Output the (X, Y) coordinate of the center of the cell containing the given text.  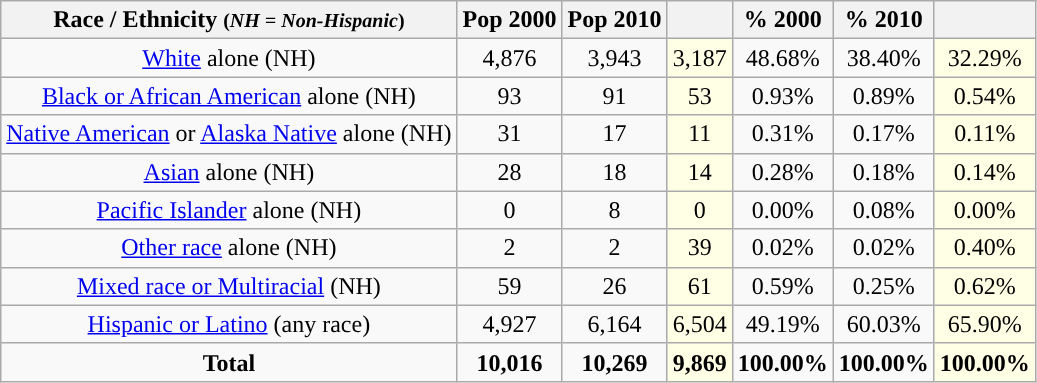
Asian alone (NH) (229, 172)
8 (614, 210)
39 (700, 248)
Native American or Alaska Native alone (NH) (229, 134)
28 (510, 172)
Black or African American alone (NH) (229, 96)
0.59% (782, 286)
59 (510, 286)
0.17% (884, 134)
31 (510, 134)
65.90% (984, 324)
0.11% (984, 134)
17 (614, 134)
0.89% (884, 96)
11 (700, 134)
60.03% (884, 324)
Total (229, 362)
14 (700, 172)
0.14% (984, 172)
4,927 (510, 324)
0.54% (984, 96)
Hispanic or Latino (any race) (229, 324)
10,269 (614, 362)
6,504 (700, 324)
0.62% (984, 286)
0.28% (782, 172)
% 2000 (782, 20)
Race / Ethnicity (NH = Non-Hispanic) (229, 20)
91 (614, 96)
9,869 (700, 362)
0.31% (782, 134)
White alone (NH) (229, 58)
93 (510, 96)
Pop 2000 (510, 20)
6,164 (614, 324)
0.08% (884, 210)
26 (614, 286)
Other race alone (NH) (229, 248)
0.18% (884, 172)
0.93% (782, 96)
49.19% (782, 324)
18 (614, 172)
% 2010 (884, 20)
Pop 2010 (614, 20)
32.29% (984, 58)
0.40% (984, 248)
38.40% (884, 58)
3,187 (700, 58)
Pacific Islander alone (NH) (229, 210)
0.25% (884, 286)
48.68% (782, 58)
4,876 (510, 58)
10,016 (510, 362)
53 (700, 96)
3,943 (614, 58)
Mixed race or Multiracial (NH) (229, 286)
61 (700, 286)
